Provide the (x, y) coordinate of the cell's center where the given text is located.  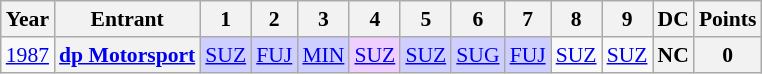
0 (728, 55)
4 (374, 19)
9 (628, 19)
dp Motorsport (127, 55)
DC (672, 19)
6 (478, 19)
Year (28, 19)
MIN (323, 55)
SUG (478, 55)
1 (226, 19)
1987 (28, 55)
5 (426, 19)
8 (576, 19)
7 (528, 19)
3 (323, 19)
Points (728, 19)
2 (274, 19)
NC (672, 55)
Entrant (127, 19)
